Search for the cell housing the specified text and yield its (X, Y) center coordinate. 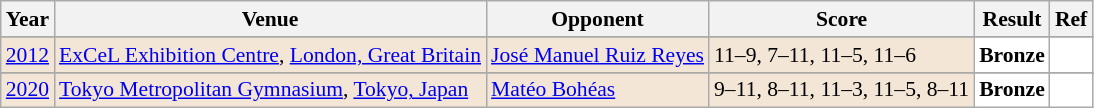
Matéo Bohéas (598, 90)
José Manuel Ruiz Reyes (598, 55)
Score (842, 19)
2020 (28, 90)
Venue (270, 19)
ExCeL Exhibition Centre, London, Great Britain (270, 55)
Result (1012, 19)
11–9, 7–11, 11–5, 11–6 (842, 55)
Opponent (598, 19)
Year (28, 19)
2012 (28, 55)
Ref (1071, 19)
9–11, 8–11, 11–3, 11–5, 8–11 (842, 90)
Tokyo Metropolitan Gymnasium, Tokyo, Japan (270, 90)
